Determine the [x, y] coordinate at the center of the cell enclosing the given text.  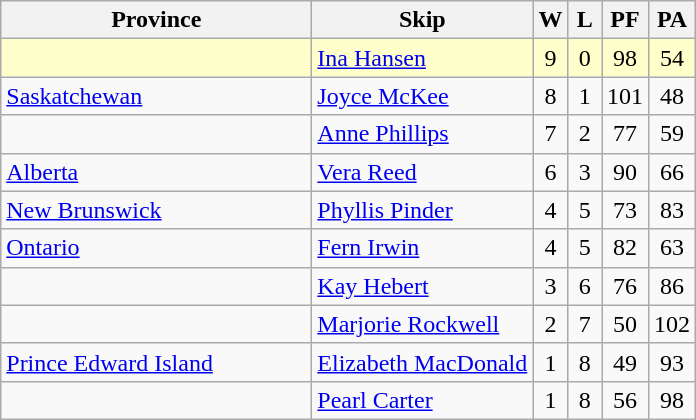
Pearl Carter [422, 400]
Kay Hebert [422, 286]
Phyllis Pinder [422, 210]
Joyce McKee [422, 96]
Skip [422, 20]
63 [672, 248]
73 [626, 210]
Marjorie Rockwell [422, 324]
Ina Hansen [422, 58]
Province [156, 20]
W [550, 20]
49 [626, 362]
Elizabeth MacDonald [422, 362]
66 [672, 172]
PF [626, 20]
Saskatchewan [156, 96]
101 [626, 96]
Ontario [156, 248]
102 [672, 324]
86 [672, 286]
Alberta [156, 172]
50 [626, 324]
Anne Phillips [422, 134]
48 [672, 96]
83 [672, 210]
90 [626, 172]
0 [585, 58]
59 [672, 134]
93 [672, 362]
PA [672, 20]
54 [672, 58]
Vera Reed [422, 172]
New Brunswick [156, 210]
76 [626, 286]
Fern Irwin [422, 248]
9 [550, 58]
77 [626, 134]
56 [626, 400]
82 [626, 248]
Prince Edward Island [156, 362]
L [585, 20]
